Determine the [X, Y] coordinate at the center of the cell enclosing the given text.  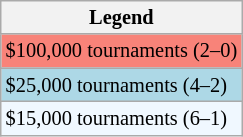
Legend [122, 17]
$25,000 tournaments (4–2) [122, 85]
$15,000 tournaments (6–1) [122, 118]
$100,000 tournaments (2–0) [122, 51]
